Extract the (x, y) coordinate from the center of the cell holding the provided text.  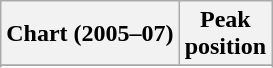
Chart (2005–07) (90, 34)
Peakposition (225, 34)
